Search for the cell housing the specified text and yield its (X, Y) center coordinate. 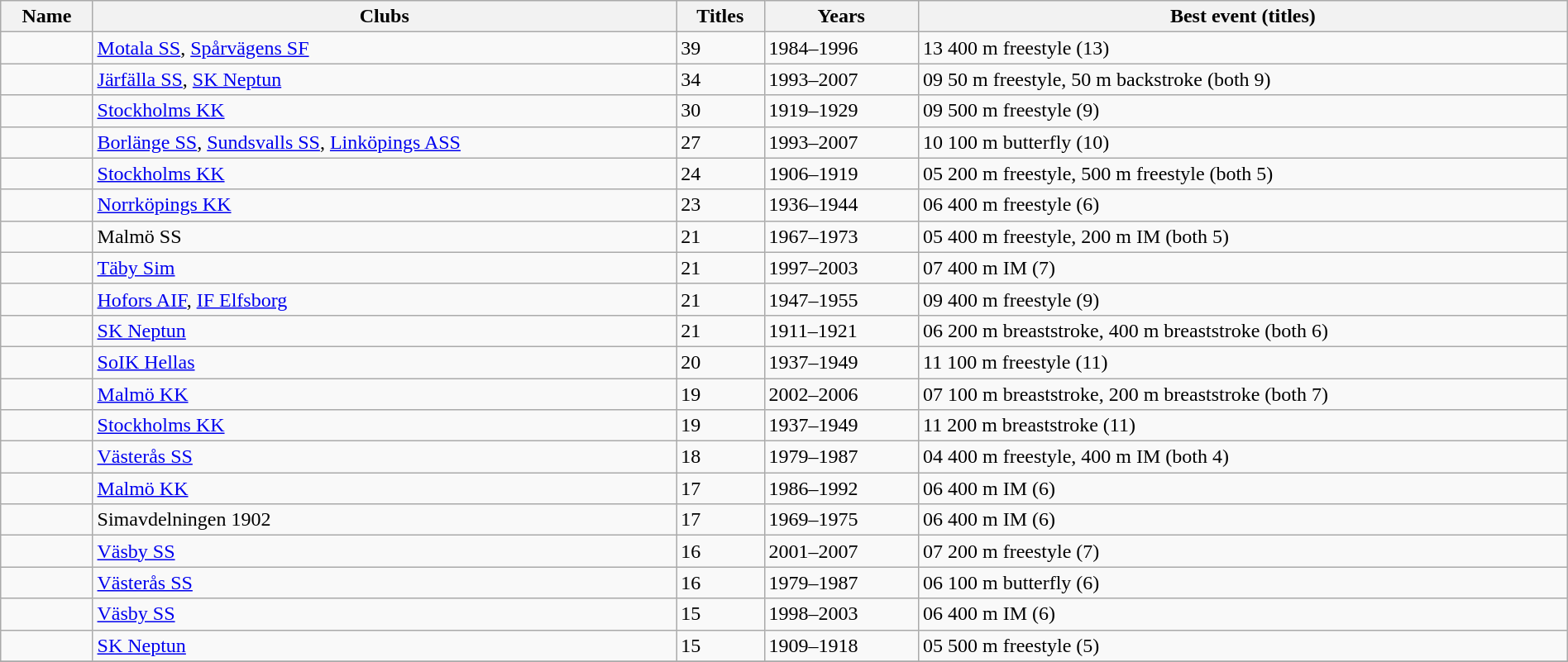
09 500 m freestyle (9) (1244, 111)
Borlänge SS, Sundsvalls SS, Linköpings ASS (385, 142)
23 (720, 205)
34 (720, 79)
2002–2006 (841, 394)
10 100 m butterfly (10) (1244, 142)
2001–2007 (841, 551)
06 200 m breaststroke, 400 m breaststroke (both 6) (1244, 331)
05 500 m freestyle (5) (1244, 645)
27 (720, 142)
09 50 m freestyle, 50 m backstroke (both 9) (1244, 79)
1936–1944 (841, 205)
13 400 m freestyle (13) (1244, 48)
05 200 m freestyle, 500 m freestyle (both 5) (1244, 174)
1919–1929 (841, 111)
1906–1919 (841, 174)
04 400 m freestyle, 400 m IM (both 4) (1244, 457)
SoIK Hellas (385, 362)
1967–1973 (841, 236)
1909–1918 (841, 645)
11 200 m breaststroke (11) (1244, 426)
20 (720, 362)
Täby Sim (385, 268)
1986–1992 (841, 488)
07 400 m IM (7) (1244, 268)
39 (720, 48)
Hofors AIF, IF Elfsborg (385, 299)
Name (46, 17)
09 400 m freestyle (9) (1244, 299)
1969–1975 (841, 520)
18 (720, 457)
30 (720, 111)
1998–2003 (841, 614)
24 (720, 174)
07 200 m freestyle (7) (1244, 551)
Titles (720, 17)
1947–1955 (841, 299)
1984–1996 (841, 48)
06 400 m freestyle (6) (1244, 205)
Simavdelningen 1902 (385, 520)
Best event (titles) (1244, 17)
Motala SS, Spårvägens SF (385, 48)
11 100 m freestyle (11) (1244, 362)
Years (841, 17)
Norrköpings KK (385, 205)
Malmö SS (385, 236)
06 100 m butterfly (6) (1244, 583)
Clubs (385, 17)
1911–1921 (841, 331)
05 400 m freestyle, 200 m IM (both 5) (1244, 236)
07 100 m breaststroke, 200 m breaststroke (both 7) (1244, 394)
1997–2003 (841, 268)
Järfälla SS, SK Neptun (385, 79)
